Output the (x, y) coordinate of the center of the cell containing the given text.  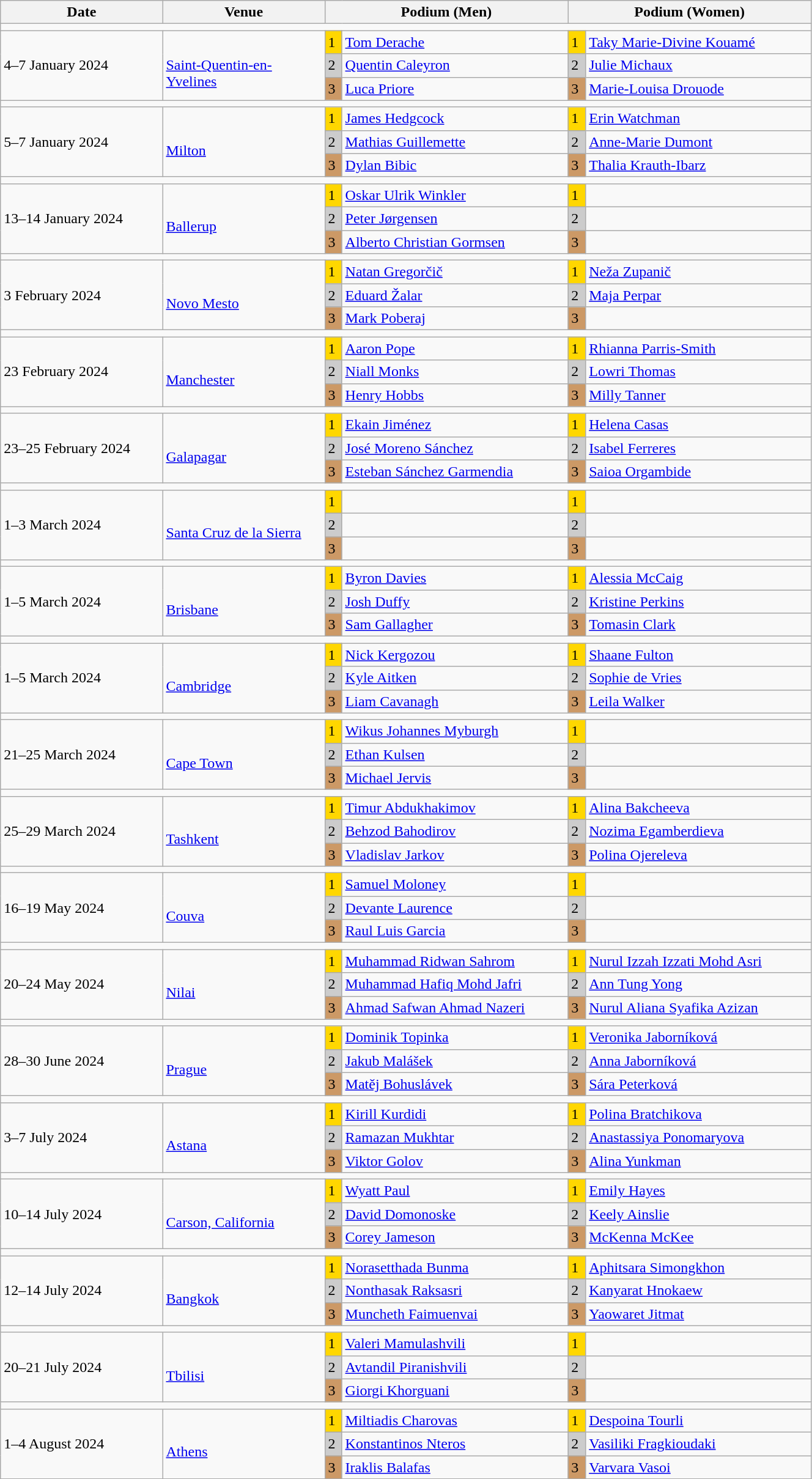
Rhianna Parris-Smith (698, 349)
Alessia McCaig (698, 578)
Alina Yunkman (698, 1161)
Manchester (243, 372)
Quentin Caleyron (455, 65)
Lowri Thomas (698, 372)
Galapagar (243, 448)
Kyle Aitken (455, 678)
Dominik Topinka (455, 1038)
20–21 July 2024 (82, 1367)
Novo Mesto (243, 295)
Santa Cruz de la Sierra (243, 525)
Niall Monks (455, 372)
Milton (243, 142)
Henry Hobbs (455, 395)
Athens (243, 1444)
Milly Tanner (698, 395)
Viktor Golov (455, 1161)
Norasetthada Bunma (455, 1267)
Raul Luis Garcia (455, 931)
Timur Abdukhakimov (455, 808)
Marie-Louisa Drouode (698, 89)
12–14 July 2024 (82, 1291)
5–7 January 2024 (82, 142)
Natan Gregorčič (455, 272)
Dylan Bibic (455, 165)
Miltiadis Charovas (455, 1420)
16–19 May 2024 (82, 908)
David Domonoske (455, 1214)
Liam Cavanagh (455, 701)
Nurul Izzah Izzati Mohd Asri (698, 961)
Tomasin Clark (698, 625)
Byron Davies (455, 578)
Muncheth Faimuenvai (455, 1314)
Nonthasak Raksasri (455, 1291)
Emily Hayes (698, 1191)
10–14 July 2024 (82, 1214)
Varvara Vasoi (698, 1467)
Vladislav Jarkov (455, 854)
Michael Jervis (455, 778)
Aaron Pope (455, 349)
Maja Perpar (698, 295)
Nozima Egamberdieva (698, 831)
Kristine Perkins (698, 602)
Matěj Bohuslávek (455, 1084)
Cape Town (243, 754)
Sára Peterková (698, 1084)
Venue (243, 12)
Tbilisi (243, 1367)
Aphitsara Simongkhon (698, 1267)
Devante Laurence (455, 908)
Luca Priore (455, 89)
Ballerup (243, 218)
Couva (243, 908)
3–7 July 2024 (82, 1137)
Alberto Christian Gormsen (455, 242)
Neža Zupanič (698, 272)
3 February 2024 (82, 295)
Konstantinos Nteros (455, 1444)
Nilai (243, 984)
Bangkok (243, 1291)
Ramazan Mukhtar (455, 1137)
Julie Michaux (698, 65)
Esteban Sánchez Garmendia (455, 471)
Behzod Bahodirov (455, 831)
Astana (243, 1137)
Valeri Mamulashvili (455, 1344)
21–25 March 2024 (82, 754)
1–3 March 2024 (82, 525)
Prague (243, 1061)
13–14 January 2024 (82, 218)
Muhammad Ridwan Sahrom (455, 961)
Vasiliki Fragkioudaki (698, 1444)
Brisbane (243, 602)
Saioa Orgambide (698, 471)
Anna Jaborníková (698, 1061)
Date (82, 12)
Helena Casas (698, 425)
Kirill Kurdidi (455, 1114)
Sam Gallagher (455, 625)
Peter Jørgensen (455, 218)
Anne-Marie Dumont (698, 142)
Thalia Krauth-Ibarz (698, 165)
Sophie de Vries (698, 678)
Alina Bakcheeva (698, 808)
Yaowaret Jitmat (698, 1314)
Muhammad Hafiq Mohd Jafri (455, 984)
Wikus Johannes Myburgh (455, 731)
Kanyarat Hnokaew (698, 1291)
Ethan Kulsen (455, 754)
Polina Ojereleva (698, 854)
Nick Kergozou (455, 655)
McKenna McKee (698, 1237)
Cambridge (243, 678)
James Hedgcock (455, 119)
Saint-Quentin-en-Yvelines (243, 65)
Taky Marie-Divine Kouamé (698, 42)
Veronika Jaborníková (698, 1038)
Josh Duffy (455, 602)
1–4 August 2024 (82, 1444)
Wyatt Paul (455, 1191)
Tashkent (243, 831)
Giorgi Khorguani (455, 1390)
Jakub Malášek (455, 1061)
Polina Bratchikova (698, 1114)
Leila Walker (698, 701)
Iraklis Balafas (455, 1467)
20–24 May 2024 (82, 984)
28–30 June 2024 (82, 1061)
4–7 January 2024 (82, 65)
Nurul Aliana Syafika Azizan (698, 1008)
23–25 February 2024 (82, 448)
25–29 March 2024 (82, 831)
Ahmad Safwan Ahmad Nazeri (455, 1008)
Erin Watchman (698, 119)
Eduard Žalar (455, 295)
Samuel Moloney (455, 885)
José Moreno Sánchez (455, 448)
Podium (Women) (690, 12)
Isabel Ferreres (698, 448)
Despoina Tourli (698, 1420)
Shaane Fulton (698, 655)
Mark Poberaj (455, 319)
Corey Jameson (455, 1237)
Carson, California (243, 1214)
Oskar Ulrik Winkler (455, 195)
Podium (Men) (446, 12)
Keely Ainslie (698, 1214)
Avtandil Piranishvili (455, 1367)
Mathias Guillemette (455, 142)
23 February 2024 (82, 372)
Ann Tung Yong (698, 984)
Anastassiya Ponomaryova (698, 1137)
Ekain Jiménez (455, 425)
Tom Derache (455, 42)
